Locate the cell with the specified text and output its [x, y] center coordinate. 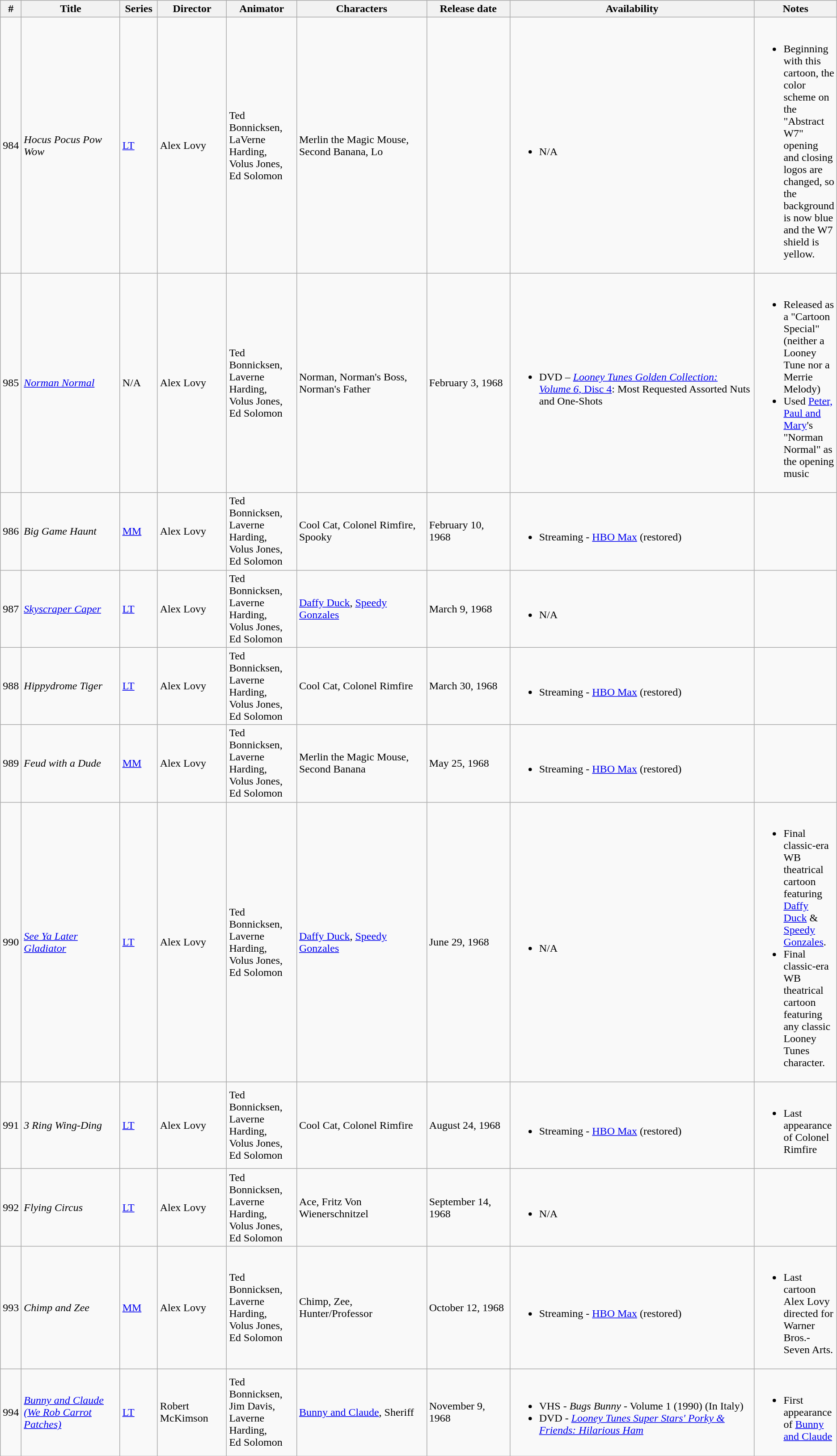
Last cartoon Alex Lovy directed for Warner Bros.-Seven Arts. [795, 1307]
VHS - Bugs Bunny - Volume 1 (1990) (In Italy)DVD - Looney Tunes Super Stars' Porky & Friends: Hilarious Ham [632, 1412]
August 24, 1968 [468, 1125]
991 [11, 1125]
Series [139, 9]
September 14, 1968 [468, 1207]
990 [11, 942]
986 [11, 531]
Director [192, 9]
Ted Bonnicksen,LaVerne Harding,Volus Jones,Ed Solomon [262, 145]
Availability [632, 9]
Hippydrome Tiger [71, 686]
Release date [468, 9]
Feud with a Dude [71, 764]
See Ya Later Gladiator [71, 942]
March 30, 1968 [468, 686]
February 10, 1968 [468, 531]
March 9, 1968 [468, 609]
DVD – Looney Tunes Golden Collection: Volume 6, Disc 4: Most Requested Assorted Nuts and One-Shots [632, 383]
Notes [795, 9]
Cool Cat, Colonel Rimfire, Spooky [361, 531]
Skyscraper Caper [71, 609]
Robert McKimson [192, 1412]
First appearance of Bunny and Claude [795, 1412]
November 9, 1968 [468, 1412]
Chimp, Zee, Hunter/Professor [361, 1307]
Animator [262, 9]
Title [71, 9]
May 25, 1968 [468, 764]
Bunny and Claude, Sheriff [361, 1412]
988 [11, 686]
994 [11, 1412]
Hocus Pocus Pow Wow [71, 145]
3 Ring Wing-Ding [71, 1125]
Ace, Fritz Von Wienerschnitzel [361, 1207]
Chimp and Zee [71, 1307]
989 [11, 764]
985 [11, 383]
Bunny and Claude (We Rob Carrot Patches) [71, 1412]
Last appearance of Colonel Rimfire [795, 1125]
984 [11, 145]
Ted Bonnicksen,Jim Davis,Laverne Harding,Ed Solomon [262, 1412]
Merlin the Magic Mouse, Second Banana [361, 764]
Norman, Norman's Boss, Norman's Father [361, 383]
Norman Normal [71, 383]
Big Game Haunt [71, 531]
Merlin the Magic Mouse, Second Banana, Lo [361, 145]
# [11, 9]
Flying Circus [71, 1207]
992 [11, 1207]
October 12, 1968 [468, 1307]
Characters [361, 9]
Released as a "Cartoon Special" (neither a Looney Tune nor a Merrie Melody)Used Peter, Paul and Mary's "Norman Normal" as the opening music [795, 383]
993 [11, 1307]
June 29, 1968 [468, 942]
February 3, 1968 [468, 383]
987 [11, 609]
